Return the (x, y) coordinate for the center point of the cell that contains the specified text.  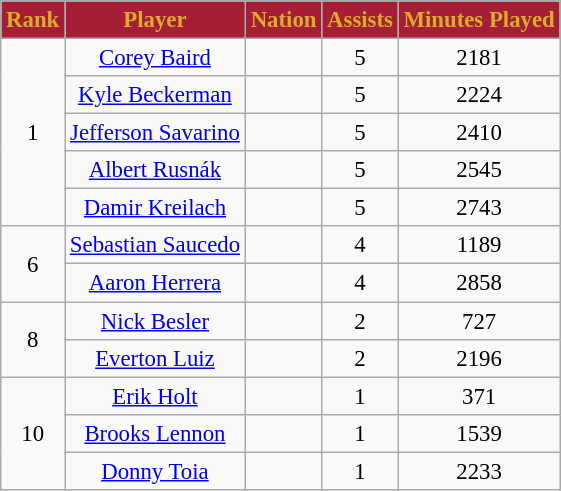
2545 (479, 170)
2743 (479, 208)
Rank (33, 20)
Albert Rusnák (156, 170)
Nation (283, 20)
371 (479, 396)
Corey Baird (156, 58)
Aaron Herrera (156, 283)
727 (479, 321)
Kyle Beckerman (156, 95)
Brooks Lennon (156, 433)
Jefferson Savarino (156, 133)
Everton Luiz (156, 358)
Donny Toia (156, 471)
2224 (479, 95)
Damir Kreilach (156, 208)
6 (33, 264)
Minutes Played (479, 20)
1539 (479, 433)
2858 (479, 283)
Erik Holt (156, 396)
2410 (479, 133)
Player (156, 20)
2233 (479, 471)
Sebastian Saucedo (156, 245)
1189 (479, 245)
2196 (479, 358)
Nick Besler (156, 321)
8 (33, 340)
10 (33, 434)
2181 (479, 58)
Assists (360, 20)
